Detect which cell encompasses the target text, then output its (X, Y) center coordinate. 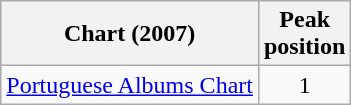
Chart (2007) (130, 34)
1 (304, 85)
Peakposition (304, 34)
Portuguese Albums Chart (130, 85)
